Scan for the cell matching the given text and deliver its (x, y) coordinate at center. 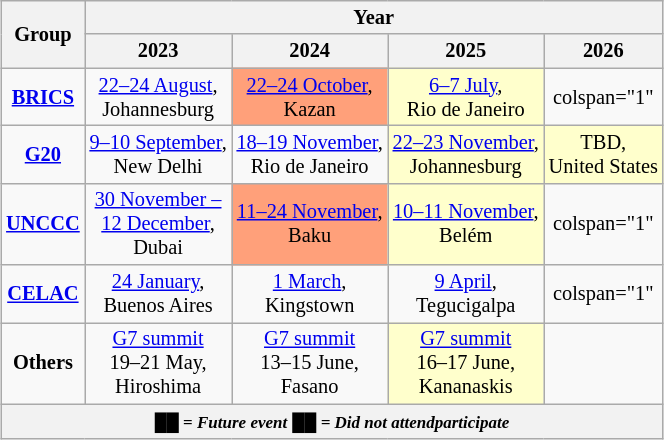
10–11 November, Belém (466, 224)
2025 (466, 51)
2024 (310, 51)
██ = Future event ██ = Did not attendparticipate (332, 421)
18–19 November, Rio de Janeiro (310, 154)
2026 (604, 51)
G7 summit16–17 June, Kananaskis (466, 363)
11–24 November, Baku (310, 224)
Group (42, 34)
24 January, Buenos Aires (158, 294)
CELAC (42, 294)
G20 (42, 154)
6–7 July, Rio de Janeiro (466, 97)
22–24 August, Johannesburg (158, 97)
22–23 November, Johannesburg (466, 154)
TBD, United States (604, 154)
9 April, Tegucigalpa (466, 294)
Others (42, 363)
2023 (158, 51)
Year (374, 17)
G7 summit13–15 June, Fasano (310, 363)
30 November –12 December, Dubai (158, 224)
9–10 September, New Delhi (158, 154)
G7 summit19–21 May, Hiroshima (158, 363)
1 March, Kingstown (310, 294)
BRICS (42, 97)
22–24 October, Kazan (310, 97)
UNCCC (42, 224)
